Identify which cell holds the provided text, then report its [x, y] central coordinate. 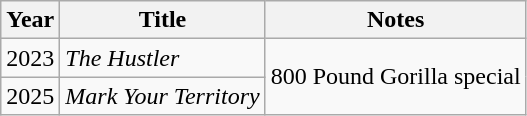
Mark Your Territory [162, 96]
The Hustler [162, 58]
Year [30, 20]
2023 [30, 58]
800 Pound Gorilla special [396, 77]
Notes [396, 20]
Title [162, 20]
2025 [30, 96]
